Return [X, Y] of the center of cell containing provided text 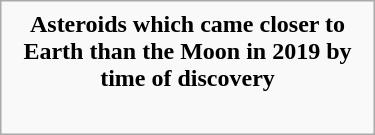
Asteroids which came closer to Earth than the Moon in 2019 by time of discovery [187, 51]
